Extract the [X, Y] coordinate from the center of the cell holding the provided text.  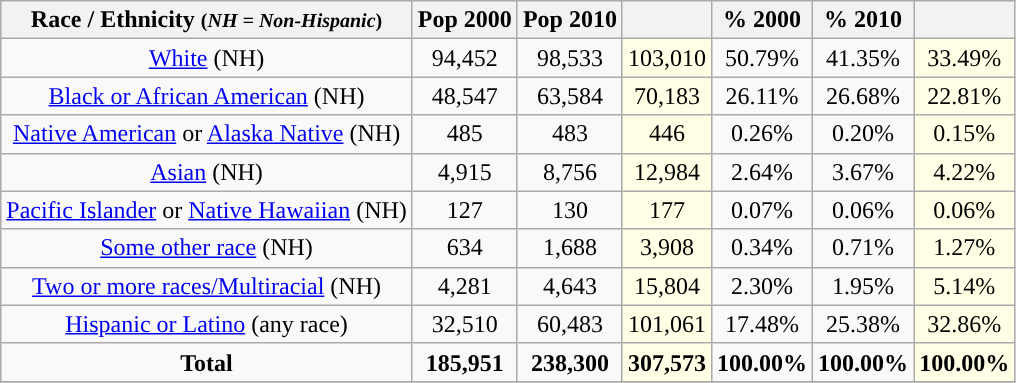
94,452 [464, 58]
4,915 [464, 172]
101,061 [666, 324]
485 [464, 134]
4,281 [464, 286]
% 2010 [864, 20]
446 [666, 134]
98,533 [570, 58]
0.07% [762, 210]
White (NH) [207, 58]
32,510 [464, 324]
41.35% [864, 58]
15,804 [666, 286]
2.30% [762, 286]
63,584 [570, 96]
Pop 2010 [570, 20]
70,183 [666, 96]
12,984 [666, 172]
127 [464, 210]
177 [666, 210]
634 [464, 248]
3.67% [864, 172]
Asian (NH) [207, 172]
3,908 [666, 248]
5.14% [964, 286]
1.27% [964, 248]
0.15% [964, 134]
2.64% [762, 172]
8,756 [570, 172]
48,547 [464, 96]
33.49% [964, 58]
26.11% [762, 96]
4.22% [964, 172]
Race / Ethnicity (NH = Non-Hispanic) [207, 20]
Total [207, 362]
0.26% [762, 134]
32.86% [964, 324]
238,300 [570, 362]
Two or more races/Multiracial (NH) [207, 286]
26.68% [864, 96]
Pop 2000 [464, 20]
50.79% [762, 58]
4,643 [570, 286]
307,573 [666, 362]
0.20% [864, 134]
Some other race (NH) [207, 248]
185,951 [464, 362]
% 2000 [762, 20]
483 [570, 134]
130 [570, 210]
Native American or Alaska Native (NH) [207, 134]
22.81% [964, 96]
0.34% [762, 248]
1,688 [570, 248]
Hispanic or Latino (any race) [207, 324]
1.95% [864, 286]
0.71% [864, 248]
103,010 [666, 58]
25.38% [864, 324]
Black or African American (NH) [207, 96]
Pacific Islander or Native Hawaiian (NH) [207, 210]
17.48% [762, 324]
60,483 [570, 324]
